Return the (X, Y) coordinate for the center point of the cell that contains the specified text.  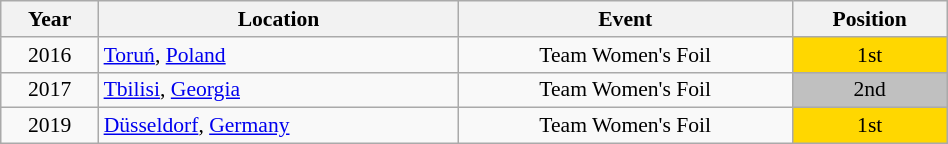
2019 (50, 126)
Position (870, 19)
2nd (870, 90)
Year (50, 19)
Location (279, 19)
Event (625, 19)
Tbilisi, Georgia (279, 90)
Düsseldorf, Germany (279, 126)
Toruń, Poland (279, 55)
2017 (50, 90)
2016 (50, 55)
